Return [X, Y] of the center of cell containing provided text 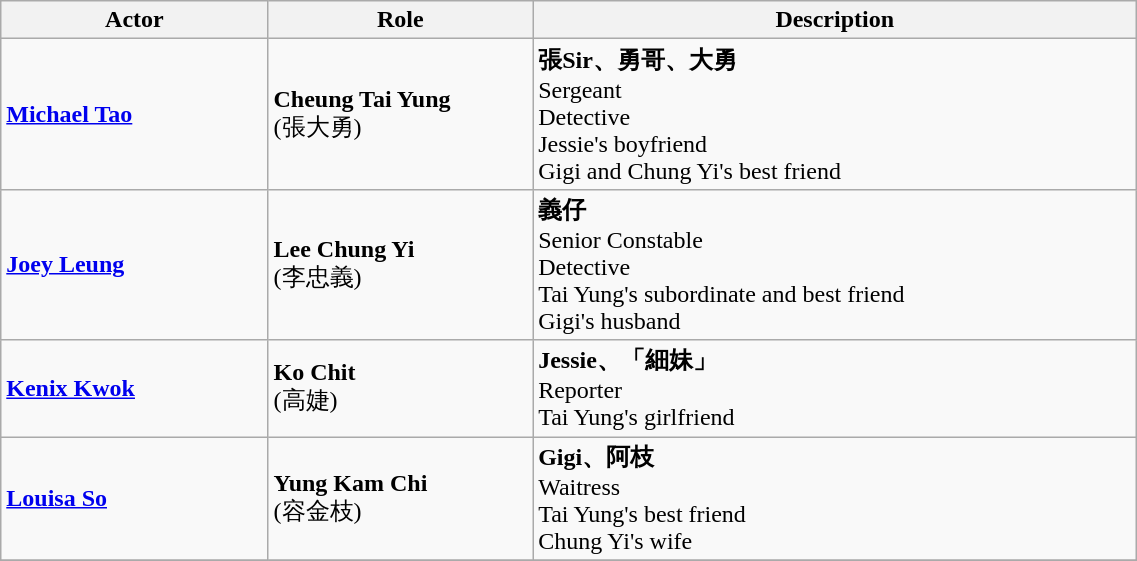
Louisa So [134, 498]
義仔Senior ConstableDetectiveTai Yung's subordinate and best friendGigi's husband [835, 264]
張Sir、勇哥、大勇SergeantDetectiveJessie's boyfriendGigi and Chung Yi's best friend [835, 114]
Lee Chung Yi(李忠義) [400, 264]
Ko Chit(高婕) [400, 388]
Gigi、阿枝WaitressTai Yung's best friendChung Yi's wife [835, 498]
Joey Leung [134, 264]
Cheung Tai Yung(張大勇) [400, 114]
Jessie、「細妹」ReporterTai Yung's girlfriend [835, 388]
Kenix Kwok [134, 388]
Michael Tao [134, 114]
Actor [134, 20]
Role [400, 20]
Yung Kam Chi(容金枝) [400, 498]
Description [835, 20]
